Identify which cell holds the provided text, then report its (x, y) central coordinate. 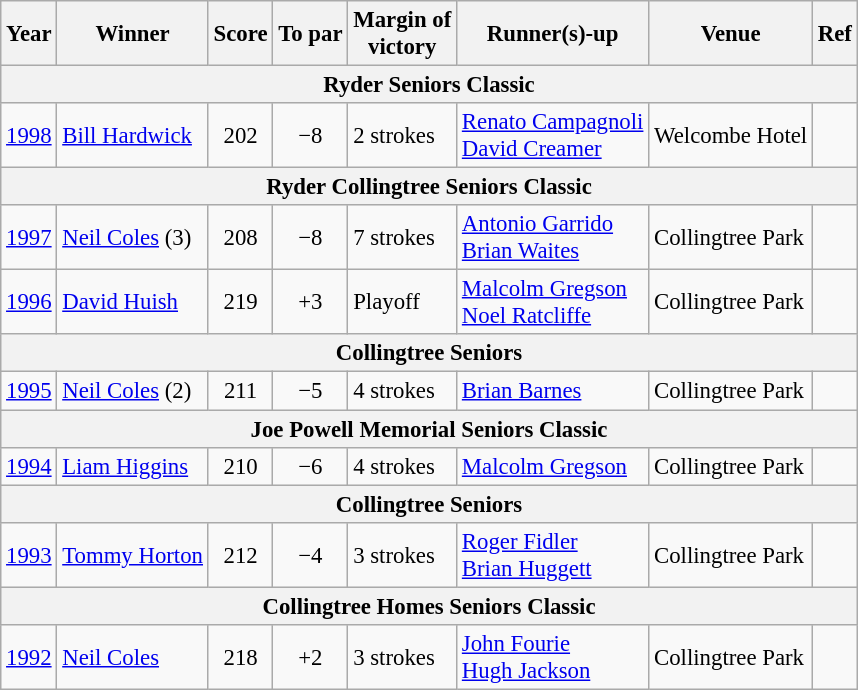
1994 (29, 466)
1992 (29, 658)
Neil Coles (2) (132, 391)
Venue (731, 34)
219 (240, 302)
Brian Barnes (553, 391)
202 (240, 136)
−6 (310, 466)
+2 (310, 658)
218 (240, 658)
Score (240, 34)
Bill Hardwick (132, 136)
1993 (29, 554)
1997 (29, 238)
Malcolm Gregson (553, 466)
Tommy Horton (132, 554)
Welcombe Hotel (731, 136)
Winner (132, 34)
+3 (310, 302)
Ref (834, 34)
Malcolm Gregson Noel Ratcliffe (553, 302)
John Fourie Hugh Jackson (553, 658)
Roger Fidler Brian Huggett (553, 554)
208 (240, 238)
Ryder Seniors Classic (429, 85)
Renato Campagnoli David Creamer (553, 136)
Playoff (402, 302)
David Huish (132, 302)
Year (29, 34)
212 (240, 554)
Joe Powell Memorial Seniors Classic (429, 429)
2 strokes (402, 136)
Neil Coles (3) (132, 238)
Runner(s)-up (553, 34)
210 (240, 466)
1995 (29, 391)
To par (310, 34)
Margin ofvictory (402, 34)
Antonio Garrido Brian Waites (553, 238)
7 strokes (402, 238)
−5 (310, 391)
Neil Coles (132, 658)
1996 (29, 302)
Liam Higgins (132, 466)
Collingtree Homes Seniors Classic (429, 606)
1998 (29, 136)
Ryder Collingtree Seniors Classic (429, 187)
−4 (310, 554)
211 (240, 391)
